Return [x, y] of the center of cell containing provided text 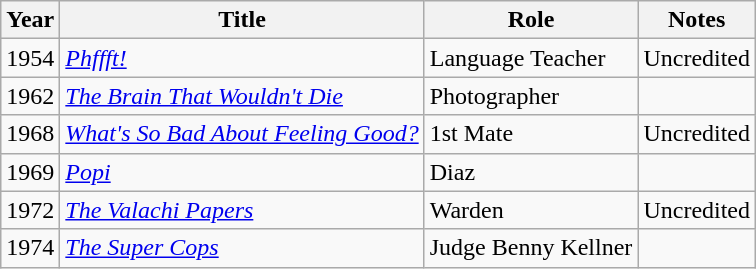
The Valachi Papers [242, 210]
1972 [30, 210]
Photographer [531, 96]
1954 [30, 58]
The Super Cops [242, 248]
Phffft! [242, 58]
1974 [30, 248]
Warden [531, 210]
Judge Benny Kellner [531, 248]
The Brain That Wouldn't Die [242, 96]
1968 [30, 134]
1st Mate [531, 134]
Diaz [531, 172]
Title [242, 20]
Role [531, 20]
1969 [30, 172]
Language Teacher [531, 58]
Notes [697, 20]
What's So Bad About Feeling Good? [242, 134]
1962 [30, 96]
Year [30, 20]
Popi [242, 172]
